Provide the [X, Y] coordinate of the cell's center where the given text is located.  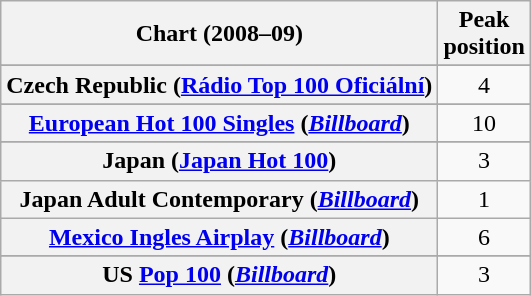
Chart (2008–09) [220, 34]
Czech Republic (Rádio Top 100 Oficiální) [220, 85]
Peakposition [484, 34]
European Hot 100 Singles (Billboard) [220, 123]
Japan (Japan Hot 100) [220, 161]
6 [484, 237]
Japan Adult Contemporary (Billboard) [220, 199]
10 [484, 123]
1 [484, 199]
US Pop 100 (Billboard) [220, 275]
4 [484, 85]
Mexico Ingles Airplay (Billboard) [220, 237]
